For the text-containing cell, return its midpoint in [X, Y] coordinate format. 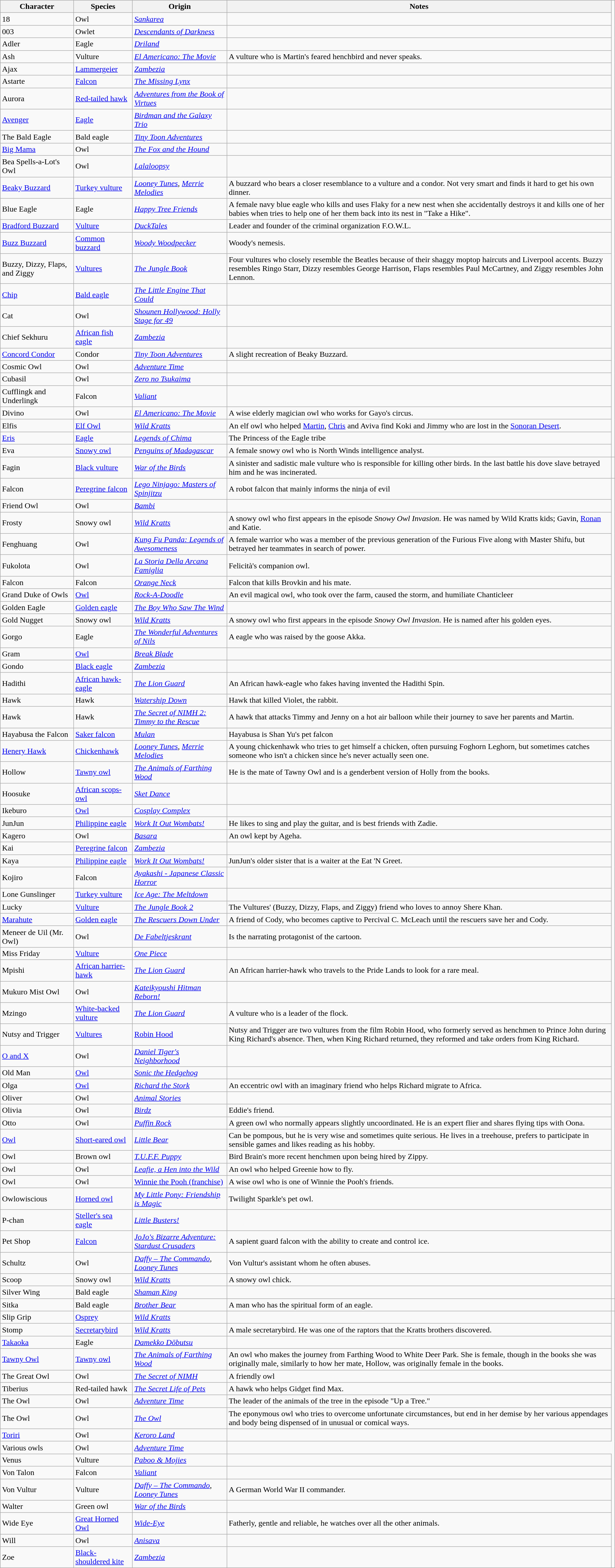
A snowy owl who first appears in the episode Snowy Owl Invasion. He is named after his golden eyes. [419, 620]
Common buzzard [103, 243]
Oliver [37, 1098]
Von Vultur [37, 1489]
Gram [37, 654]
Hawk that killed Violet, the rabbit. [419, 700]
He is the mate of Tawny Owl and is a genderbent version of Holly from the books. [419, 773]
A male secretarybird. He was one of the raptors that the Kratts brothers discovered. [419, 1330]
An owl kept by Ageha. [419, 836]
Wide Eye [37, 1524]
Happy Tree Friends [179, 209]
Silver Wing [37, 1292]
Little Busters! [179, 1220]
Fatherly, gentle and reliable, he watches over all the other animals. [419, 1524]
The Secret of NIMH [179, 1376]
Character [37, 7]
Von Talon [37, 1472]
Cufflingk and Underlingk [37, 396]
One Piece [179, 953]
Fagin [37, 467]
Brown owl [103, 1157]
White-backed vulture [103, 1013]
Black-shouldered kite [103, 1557]
Orange Neck [179, 582]
Lammergeier [103, 69]
Kung Fu Panda: Legends of Awesomeness [179, 544]
De Fabeltjeskrant [179, 936]
A buzzard who bears a closer resemblance to a vulture and a condor. Not very smart and finds it hard to get his own dinner. [419, 187]
Cat [37, 316]
Basara [179, 836]
Damekko Dōbutsu [179, 1342]
A hawk that attacks Timmy and Jenny on a hot air balloon while their journey to save her parents and Martin. [419, 717]
Gorgo [37, 637]
Great Horned Owl [103, 1524]
A friendly owl [419, 1376]
003 [37, 32]
18 [37, 19]
Rock-A-Doodle [179, 595]
Twilight Sparkle's pet owl. [419, 1198]
An African hawk-eagle who fakes having invented the Hadithi Spin. [419, 683]
The Secret of NIMH 2: Timmy to the Rescue [179, 717]
Meneer de Uil (Mr. Owl) [37, 936]
JunJun's older sister that is a waiter at the Eat 'N Greet. [419, 861]
The Great Owl [37, 1376]
Kojiro [37, 878]
Woody's nemesis. [419, 243]
JoJo's Bizarre Adventure: Stardust Crusaders [179, 1241]
Anisava [179, 1540]
Is the narrating protagonist of the cartoon. [419, 936]
Pet Shop [37, 1241]
The Princess of the Eagle tribe [419, 438]
A hawk who helps Gidget find Max. [419, 1389]
Robin Hood [179, 1035]
Eris [37, 438]
Takaoka [37, 1342]
A green owl who normally appears slightly uncoordinated. He is an expert flier and shares flying tips with Oona. [419, 1123]
Brother Bear [179, 1305]
Bea Spells-a-Lot's Owl [37, 166]
The Secret Life of Pets [179, 1389]
Condor [103, 354]
O and X [37, 1056]
The Rescuers Down Under [179, 920]
Wide-Eye [179, 1524]
An owl who helped Greenie how to fly. [419, 1169]
A robot falcon that mainly informs the ninja of evil [419, 489]
Frosty [37, 523]
Puffin Rock [179, 1123]
Horned owl [103, 1198]
Driland [179, 44]
T.U.F.F. Puppy [179, 1157]
Olga [37, 1085]
Cosmic Owl [37, 367]
Adler [37, 44]
An African harrier-hawk who travels to the Pride Lands to look for a rare meal. [419, 970]
Bambi [179, 506]
A man who has the spiritual form of an eagle. [419, 1305]
Big Mama [37, 149]
Mpishi [37, 970]
Beaky Buzzard [37, 187]
A vulture who is a leader of the flock. [419, 1013]
Hayabusa the Falcon [37, 734]
Osprey [103, 1317]
A vulture who is Martin's feared henchbird and never speaks. [419, 57]
Golden Eagle [37, 607]
Fukolota [37, 566]
Nutsy and Trigger [37, 1035]
Steller's sea eagle [103, 1220]
Winnie the Pooh (franchise) [179, 1182]
My Little Pony: Friendship is Magic [179, 1198]
A friend of Cody, who becomes captive to Percival C. McLeach until the rescuers save her and Cody. [419, 920]
The Jungle Book [179, 269]
An evil magical owl, who took over the farm, caused the storm, and humiliate Chanticleer [419, 595]
Lucky [37, 907]
Mukuro Mist Owl [37, 991]
Short-eared owl [103, 1140]
Ayakashi - Japanese Classic Horror [179, 878]
Ash [37, 57]
African harrier-hawk [103, 970]
The Boy Who Saw The Wind [179, 607]
Bird Brain's more recent henchmen upon being hired by Zippy. [419, 1157]
Shounen Hollywood: Holly Stage for 49 [179, 316]
Break Blade [179, 654]
Chip [37, 294]
Venus [37, 1460]
P-chan [37, 1220]
Zero no Tsukaima [179, 379]
A wise elderly magician owl who works for Gayo's circus. [419, 413]
Hayabusa is Shan Yu's pet falcon [419, 734]
Kaya [37, 861]
Sket Dance [179, 794]
Concord Condor [37, 354]
A snowy owl who first appears in the episode Snowy Owl Invasion. He was named by Wild Kratts kids; Gavin, Ronan and Katie. [419, 523]
Leader and founder of the criminal organization F.O.W.L. [419, 226]
Astarte [37, 81]
Lego Ninjago: Masters of Spinjitzu [179, 489]
Will [37, 1540]
Schultz [37, 1263]
Kateikyoushi Hitman Reborn! [179, 991]
Paboo & Mojies [179, 1460]
Mzingo [37, 1013]
Marahute [37, 920]
A snowy owl chick. [419, 1280]
Cubasil [37, 379]
Species [103, 7]
Notes [419, 7]
The Missing Lynx [179, 81]
Eddie's friend. [419, 1110]
Sitka [37, 1305]
Friend Owl [37, 506]
Tiberius [37, 1389]
Chief Sekhuru [37, 337]
Owlowiscious [37, 1198]
Divino [37, 413]
Ikeburo [37, 811]
Descendants of Darkness [179, 32]
Hollow [37, 773]
Hoosuke [37, 794]
The Wonderful Adventures of Nils [179, 637]
Leafie, a Hen into the Wild [179, 1169]
Kai [37, 848]
Slip Grip [37, 1317]
Penguins of Madagascar [179, 450]
Owlet [103, 32]
DuckTales [179, 226]
An elf owl who helped Martin, Chris and Aviva find Koki and Jimmy who are lost in the Sonoran Desert. [419, 425]
Fenghuang [37, 544]
Cosplay Complex [179, 811]
Watership Down [179, 700]
Mulan [179, 734]
Miss Friday [37, 953]
Birdman and the Galaxy Trio [179, 120]
The Vultures' (Buzzy, Dizzy, Flaps, and Ziggy) friend who loves to annoy Shere Khan. [419, 907]
The leader of the animals of the tree in the episode "Up a Tree." [419, 1401]
The Fox and the Hound [179, 149]
JunJun [37, 823]
A wise owl who is one of Winnie the Pooh's friends. [419, 1182]
A female snowy owl who is North Winds intelligence analyst. [419, 450]
African scops-owl [103, 794]
Blue Eagle [37, 209]
Aurora [37, 99]
The Jungle Book 2 [179, 907]
Otto [37, 1123]
Animal Stories [179, 1098]
Buzzy, Dizzy, Flaps, and Ziggy [37, 269]
Shaman King [179, 1292]
La Storia Della Arcana Famiglia [179, 566]
Black vulture [103, 467]
Lalaloopsy [179, 166]
Elf Owl [103, 425]
Bradford Buzzard [37, 226]
Zoe [37, 1557]
Old Man [37, 1073]
The Little Engine That Could [179, 294]
Falcon that kills Brovkin and his mate. [419, 582]
Woody Woodpecker [179, 243]
Tawny Owl [37, 1359]
Avenger [37, 120]
A sapient guard falcon with the ability to create and control ice. [419, 1241]
Scoop [37, 1280]
African hawk-eagle [103, 683]
Olivia [37, 1110]
Chickenhawk [103, 751]
Buzz Buzzard [37, 243]
Black eagle [103, 666]
Gold Nugget [37, 620]
Grand Duke of Owls [37, 595]
Von Vultur's assistant whom he often abuses. [419, 1263]
Ice Age: The Meltdown [179, 895]
Lone Gunslinger [37, 895]
Adventures from the Book of Virtues [179, 99]
Green owl [103, 1507]
Sonic the Hedgehog [179, 1073]
A slight recreation of Beaky Buzzard. [419, 354]
Elfis [37, 425]
Origin [179, 7]
He likes to sing and play the guitar, and is best friends with Zadie. [419, 823]
Kagero [37, 836]
Felicità's companion owl. [419, 566]
Birdz [179, 1110]
African fish eagle [103, 337]
A eagle who was raised by the goose Akka. [419, 637]
Ajax [37, 69]
Sankarea [179, 19]
Legends of Chima [179, 438]
Keroro Land [179, 1435]
Eva [37, 450]
Henery Hawk [37, 751]
The Bald Eagle [37, 137]
Daniel Tiger's Neighborhood [179, 1056]
Secretarybird [103, 1330]
Hadithi [37, 683]
Walter [37, 1507]
Little Bear [179, 1140]
Richard the Stork [179, 1085]
Stomp [37, 1330]
Various owls [37, 1447]
Saker falcon [103, 734]
Gondo [37, 666]
A German World War II commander. [419, 1489]
An eccentric owl with an imaginary friend who helps Richard migrate to Africa. [419, 1085]
Toriri [37, 1435]
